Return the [X, Y] coordinate for the center point of the cell that contains the specified text.  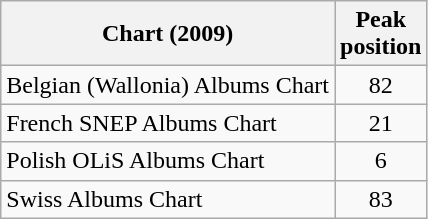
82 [380, 85]
21 [380, 123]
83 [380, 199]
Polish OLiS Albums Chart [168, 161]
Peakposition [380, 34]
Swiss Albums Chart [168, 199]
Belgian (Wallonia) Albums Chart [168, 85]
6 [380, 161]
French SNEP Albums Chart [168, 123]
Chart (2009) [168, 34]
